Find where the given text appears and provide that cell's center as [X, Y] coordinate. 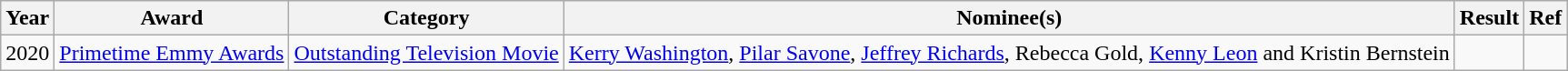
Category [426, 18]
Year [27, 18]
Award [172, 18]
Outstanding Television Movie [426, 53]
Kerry Washington, Pilar Savone, Jeffrey Richards, Rebecca Gold, Kenny Leon and Kristin Bernstein [1009, 53]
2020 [27, 53]
Ref [1545, 18]
Primetime Emmy Awards [172, 53]
Nominee(s) [1009, 18]
Result [1489, 18]
